Find where the given text appears and provide that cell's center as [x, y] coordinate. 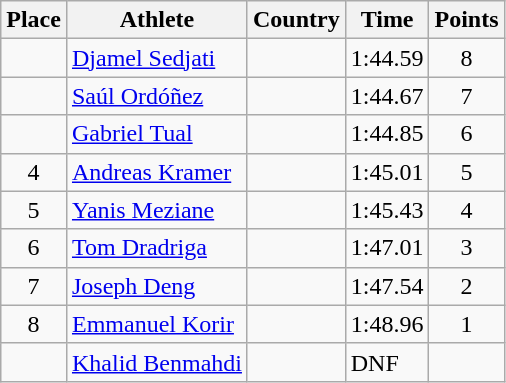
Place [34, 20]
1:47.01 [387, 248]
Tom Dradriga [156, 248]
3 [466, 248]
Djamel Sedjati [156, 58]
2 [466, 286]
1:44.85 [387, 134]
Saúl Ordóñez [156, 96]
Yanis Meziane [156, 210]
1:48.96 [387, 324]
Gabriel Tual [156, 134]
Time [387, 20]
1:45.43 [387, 210]
DNF [387, 362]
1:47.54 [387, 286]
1:44.59 [387, 58]
Joseph Deng [156, 286]
1 [466, 324]
Khalid Benmahdi [156, 362]
Points [466, 20]
Emmanuel Korir [156, 324]
1:44.67 [387, 96]
Athlete [156, 20]
1:45.01 [387, 172]
Andreas Kramer [156, 172]
Country [296, 20]
